From the cell containing the given text, extract its center point as [x, y] coordinate. 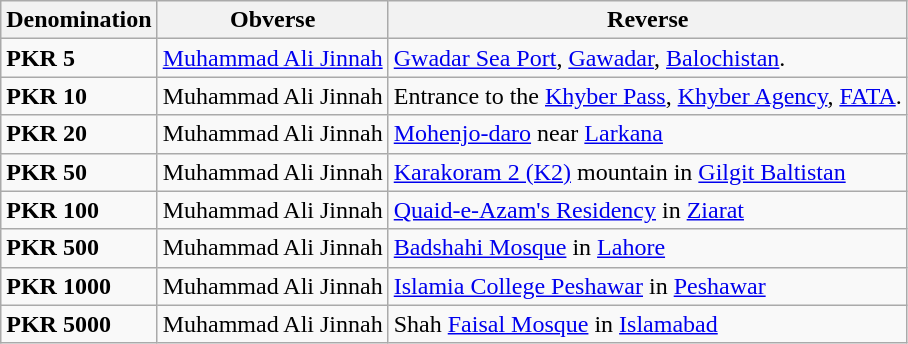
Mohenjo-daro near Larkana [648, 134]
Shah Faisal Mosque in Islamabad [648, 324]
Entrance to the Khyber Pass, Khyber Agency, FATA. [648, 96]
PKR 5000 [79, 324]
Denomination [79, 20]
Gwadar Sea Port, Gawadar, Balochistan. [648, 58]
PKR 10 [79, 96]
PKR 500 [79, 248]
PKR 5 [79, 58]
PKR 100 [79, 210]
Badshahi Mosque in Lahore [648, 248]
PKR 1000 [79, 286]
Quaid-e-Azam's Residency in Ziarat [648, 210]
PKR 50 [79, 172]
Islamia College Peshawar in Peshawar [648, 286]
PKR 20 [79, 134]
Obverse [272, 20]
Reverse [648, 20]
Karakoram 2 (K2) mountain in Gilgit Baltistan [648, 172]
